Detect which cell encompasses the target text, then output its (X, Y) center coordinate. 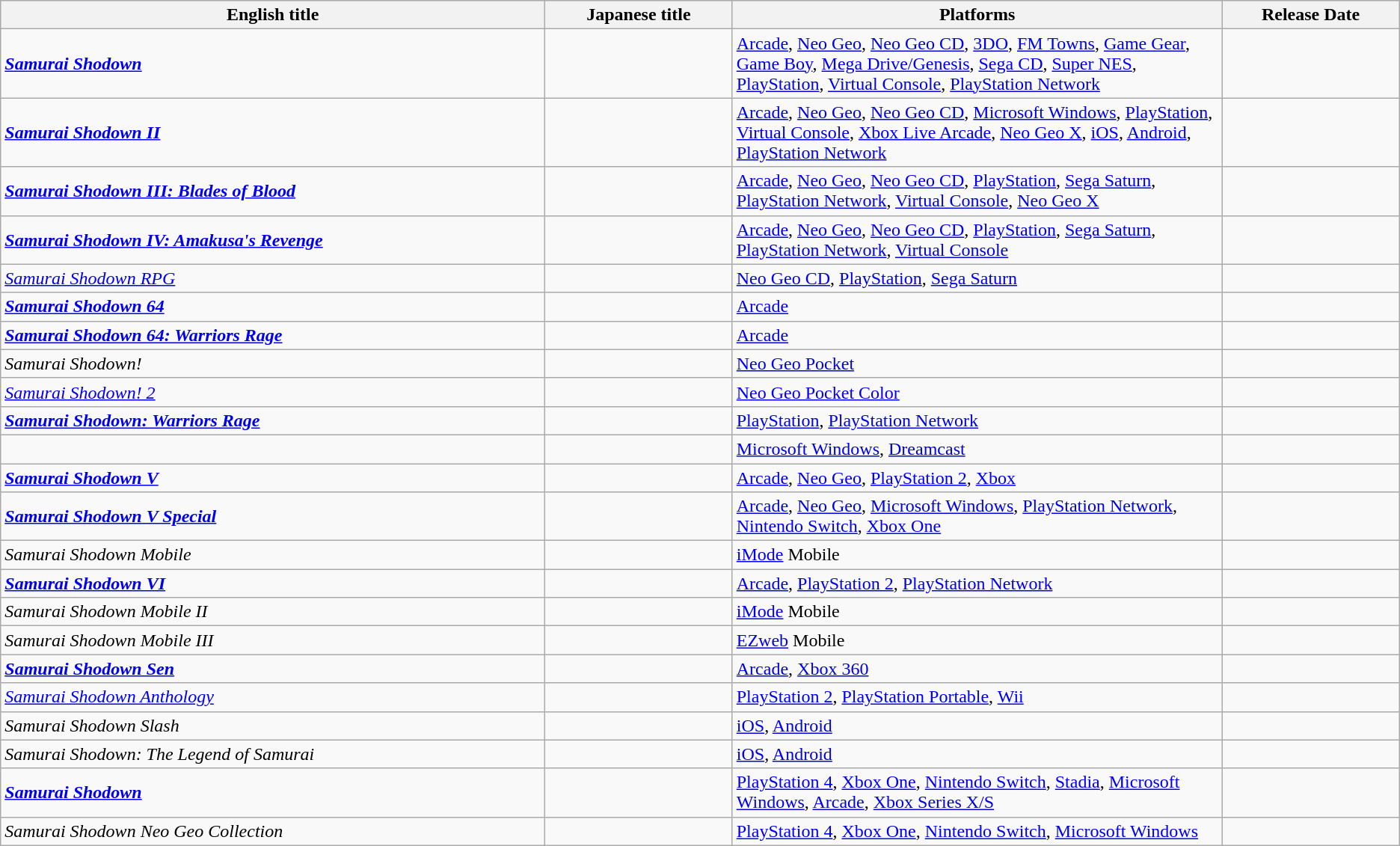
Samurai Shodown Mobile II (273, 612)
Neo Geo CD, PlayStation, Sega Saturn (977, 278)
Samurai Shodown II (273, 132)
Samurai Shodown Sen (273, 669)
Samurai Shodown Mobile (273, 555)
Release Date (1310, 15)
Samurai Shodown: The Legend of Samurai (273, 754)
Samurai Shodown 64: Warriors Rage (273, 335)
Arcade, Neo Geo, Microsoft Windows, PlayStation Network, Nintendo Switch, Xbox One (977, 516)
EZweb Mobile (977, 640)
Arcade, Neo Geo, PlayStation 2, Xbox (977, 478)
Neo Geo Pocket Color (977, 392)
Samurai Shodown RPG (273, 278)
Arcade, Neo Geo, Neo Geo CD, PlayStation, Sega Saturn, PlayStation Network, Virtual Console, Neo Geo X (977, 191)
Microsoft Windows, Dreamcast (977, 449)
Samurai Shodown: Warriors Rage (273, 420)
Samurai Shodown III: Blades of Blood (273, 191)
Arcade, Neo Geo, Neo Geo CD, PlayStation, Sega Saturn, PlayStation Network, Virtual Console (977, 239)
Samurai Shodown Neo Geo Collection (273, 831)
PlayStation 2, PlayStation Portable, Wii (977, 697)
Platforms (977, 15)
English title (273, 15)
Samurai Shodown Slash (273, 726)
Samurai Shodown Mobile III (273, 640)
Samurai Shodown 64 (273, 307)
PlayStation, PlayStation Network (977, 420)
Arcade, Neo Geo, Neo Geo CD, Microsoft Windows, PlayStation, Virtual Console, Xbox Live Arcade, Neo Geo X, iOS, Android, PlayStation Network (977, 132)
Samurai Shodown Anthology (273, 697)
Samurai Shodown IV: Amakusa's Revenge (273, 239)
PlayStation 4, Xbox One, Nintendo Switch, Stadia, Microsoft Windows, Arcade, Xbox Series X/S (977, 793)
Samurai Shodown! 2 (273, 392)
Samurai Shodown! (273, 364)
Japanese title (639, 15)
Samurai Shodown V (273, 478)
Neo Geo Pocket (977, 364)
Samurai Shodown VI (273, 583)
Samurai Shodown V Special (273, 516)
Arcade, Xbox 360 (977, 669)
PlayStation 4, Xbox One, Nintendo Switch, Microsoft Windows (977, 831)
Arcade, PlayStation 2, PlayStation Network (977, 583)
